Return (X, Y) of the center of cell containing provided text 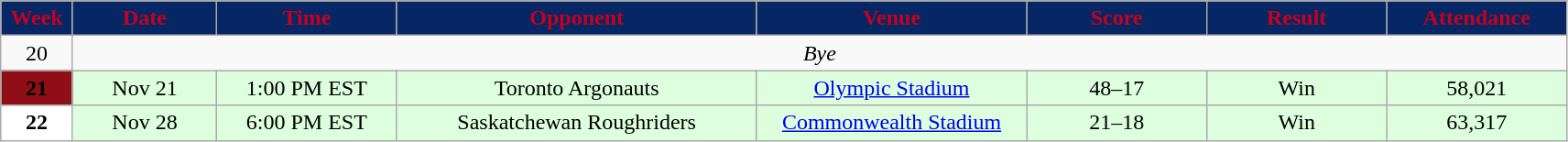
21 (37, 88)
Week (37, 18)
Date (145, 18)
Venue (892, 18)
Saskatchewan Roughriders (577, 123)
48–17 (1117, 88)
Result (1297, 18)
22 (37, 123)
63,317 (1476, 123)
58,021 (1476, 88)
Nov 21 (145, 88)
Opponent (577, 18)
20 (37, 53)
Nov 28 (145, 123)
Attendance (1476, 18)
Score (1117, 18)
1:00 PM EST (308, 88)
Olympic Stadium (892, 88)
Time (308, 18)
Commonwealth Stadium (892, 123)
21–18 (1117, 123)
6:00 PM EST (308, 123)
Toronto Argonauts (577, 88)
Bye (819, 53)
